Search for the cell housing the specified text and yield its (X, Y) center coordinate. 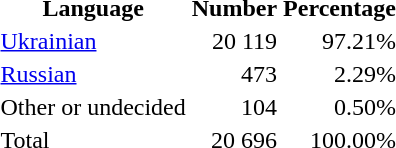
20 119 (234, 41)
104 (234, 107)
473 (234, 74)
